Identify which cell holds the provided text, then report its (X, Y) central coordinate. 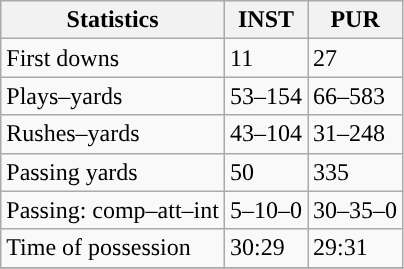
11 (266, 58)
27 (356, 58)
5–10–0 (266, 210)
Time of possession (113, 248)
30:29 (266, 248)
50 (266, 172)
30–35–0 (356, 210)
66–583 (356, 96)
Passing yards (113, 172)
PUR (356, 20)
Statistics (113, 20)
335 (356, 172)
Plays–yards (113, 96)
First downs (113, 58)
Passing: comp–att–int (113, 210)
Rushes–yards (113, 134)
53–154 (266, 96)
43–104 (266, 134)
31–248 (356, 134)
INST (266, 20)
29:31 (356, 248)
